Return [X, Y] of the center of cell containing provided text 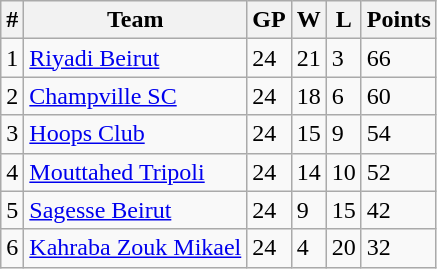
Kahraba Zouk Mikael [136, 248]
GP [269, 20]
20 [344, 248]
14 [308, 172]
Champville SC [136, 96]
W [308, 20]
66 [398, 58]
Sagesse Beirut [136, 210]
Mouttahed Tripoli [136, 172]
18 [308, 96]
21 [308, 58]
1 [12, 58]
L [344, 20]
Hoops Club [136, 134]
Team [136, 20]
10 [344, 172]
# [12, 20]
5 [12, 210]
32 [398, 248]
54 [398, 134]
52 [398, 172]
42 [398, 210]
Riyadi Beirut [136, 58]
Points [398, 20]
2 [12, 96]
60 [398, 96]
